Search for the cell housing the specified text and yield its [x, y] center coordinate. 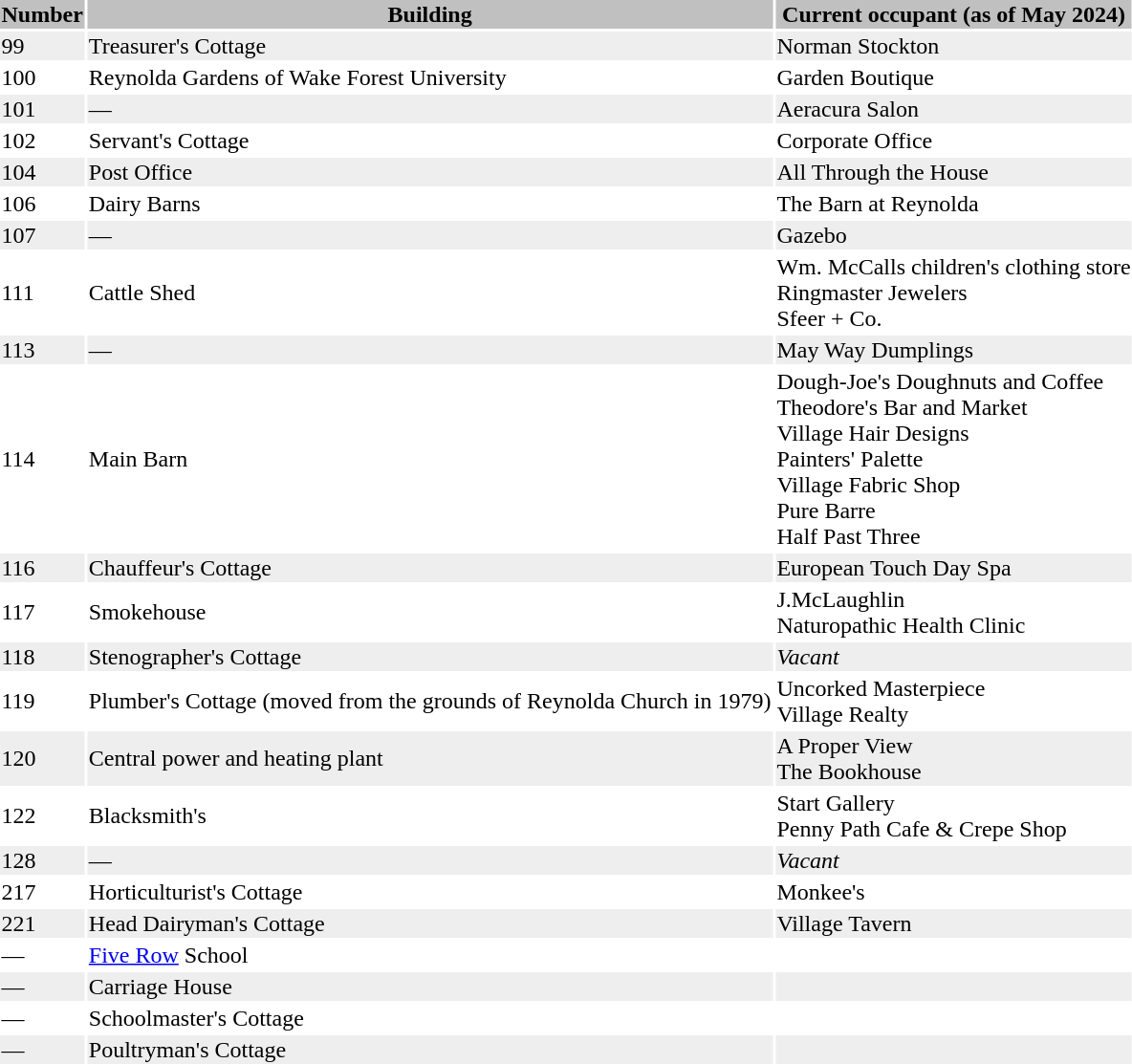
Norman Stockton [954, 46]
J.McLaughlinNaturopathic Health Clinic [954, 612]
120 [42, 759]
102 [42, 141]
Poultryman's Cottage [430, 1050]
Aeracura Salon [954, 109]
99 [42, 46]
Smokehouse [430, 612]
111 [42, 293]
Uncorked MasterpieceVillage Realty [954, 702]
Chauffeur's Cottage [430, 568]
Treasurer's Cottage [430, 46]
Post Office [430, 172]
100 [42, 77]
Schoolmaster's Cottage [430, 1018]
Dough-Joe's Doughnuts and CoffeeTheodore's Bar and MarketVillage Hair DesignsPainters' PaletteVillage Fabric ShopPure BarreHalf Past Three [954, 459]
Dairy Barns [430, 204]
122 [42, 816]
Gazebo [954, 235]
Servant's Cottage [430, 141]
A Proper ViewThe Bookhouse [954, 759]
Head Dairyman's Cottage [430, 923]
104 [42, 172]
Blacksmith's [430, 816]
Carriage House [430, 987]
Cattle Shed [430, 293]
Horticulturist's Cottage [430, 892]
Number [42, 14]
118 [42, 657]
Plumber's Cottage (moved from the grounds of Reynolda Church in 1979) [430, 702]
117 [42, 612]
European Touch Day Spa [954, 568]
All Through the House [954, 172]
Garden Boutique [954, 77]
The Barn at Reynolda [954, 204]
128 [42, 860]
Wm. McCalls children's clothing storeRingmaster JewelersSfeer + Co. [954, 293]
221 [42, 923]
May Way Dumplings [954, 350]
Central power and heating plant [430, 759]
114 [42, 459]
107 [42, 235]
Monkee's [954, 892]
119 [42, 702]
Building [430, 14]
Main Barn [430, 459]
Five Row School [430, 955]
Current occupant (as of May 2024) [954, 14]
116 [42, 568]
113 [42, 350]
Village Tavern [954, 923]
Stenographer's Cottage [430, 657]
106 [42, 204]
Reynolda Gardens of Wake Forest University [430, 77]
Corporate Office [954, 141]
101 [42, 109]
Start GalleryPenny Path Cafe & Crepe Shop [954, 816]
217 [42, 892]
